Output the [X, Y] coordinate of the center of the cell containing the given text.  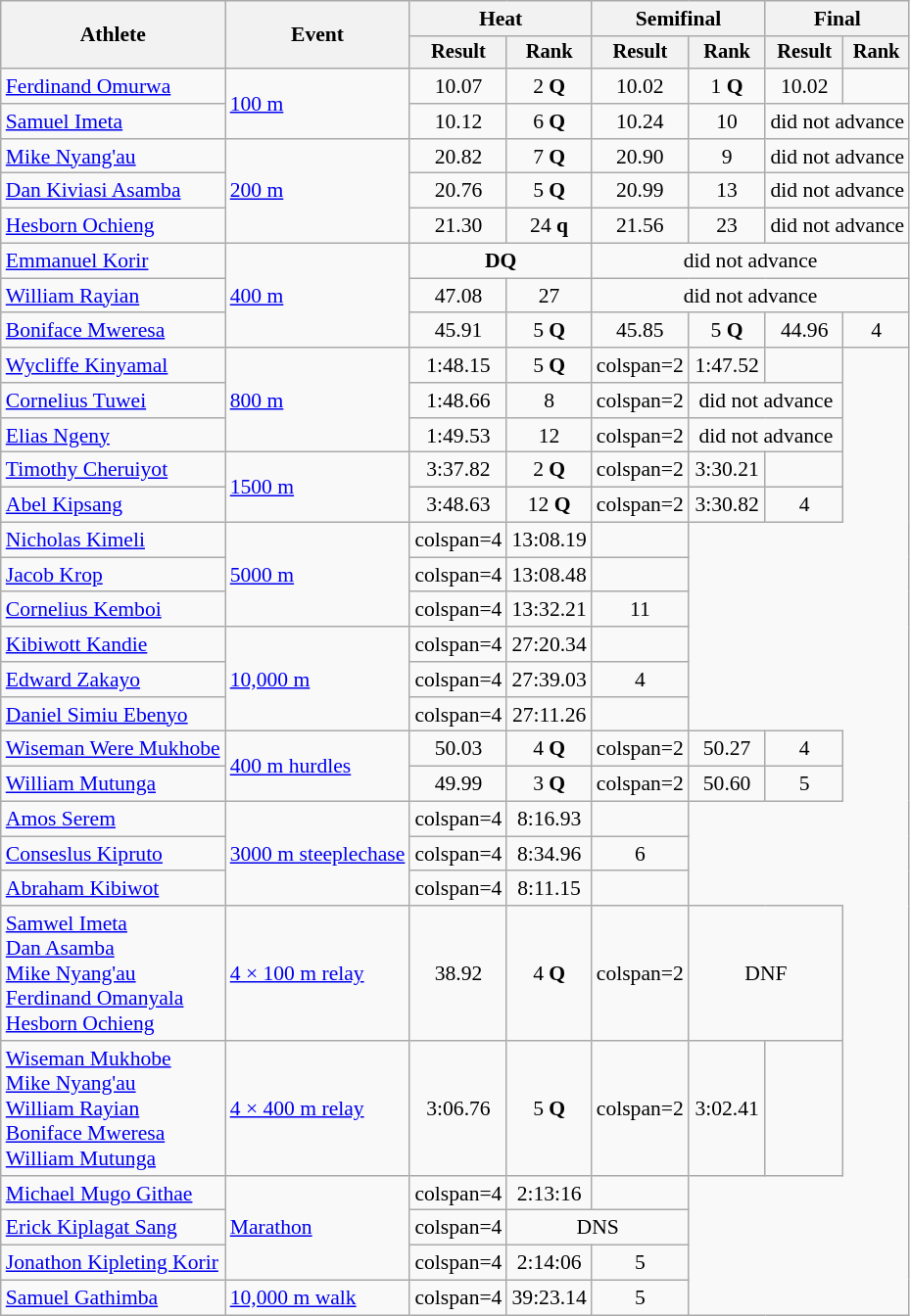
Samuel Imeta [114, 121]
27:39.03 [549, 680]
Daniel Simiu Ebenyo [114, 715]
7 Q [549, 157]
13:08.48 [549, 575]
45.91 [458, 331]
10.24 [641, 121]
12 [549, 436]
23 [727, 226]
200 m [317, 192]
Semifinal [679, 19]
William Mutunga [114, 784]
DNF [766, 973]
8:16.93 [549, 820]
Hesborn Ochieng [114, 226]
3:30.82 [727, 505]
10.12 [458, 121]
2:14:06 [549, 1263]
Athlete [114, 35]
Mike Nyang'au [114, 157]
Jonathon Kipleting Korir [114, 1263]
6 [641, 854]
8:11.15 [549, 889]
6 Q [549, 121]
Samwel ImetaDan AsambaMike Nyang'auFerdinand OmanyalaHesborn Ochieng [114, 973]
Heat [500, 19]
1:48.15 [458, 365]
5000 m [317, 576]
Ferdinand Omurwa [114, 86]
27:20.34 [549, 644]
13 [727, 191]
Samuel Gathimba [114, 1298]
10.07 [458, 86]
Michael Mugo Githae [114, 1194]
Dan Kiviasi Asamba [114, 191]
10 [727, 121]
3:37.82 [458, 470]
Erick Kiplagat Sang [114, 1228]
44.96 [804, 331]
400 m hurdles [317, 766]
Emmanuel Korir [114, 261]
William Rayian [114, 296]
20.99 [641, 191]
DQ [500, 261]
100 m [317, 104]
Kibiwott Kandie [114, 644]
20.76 [458, 191]
8:34.96 [549, 854]
1:48.66 [458, 400]
Wycliffe Kinyamal [114, 365]
50.27 [727, 749]
21.30 [458, 226]
21.56 [641, 226]
3 Q [549, 784]
Cornelius Kemboi [114, 610]
Final [837, 19]
Conseslus Kipruto [114, 854]
24 q [549, 226]
Abel Kipsang [114, 505]
1:47.52 [727, 365]
Event [317, 35]
Wiseman Were Mukhobe [114, 749]
Jacob Krop [114, 575]
50.60 [727, 784]
4 × 100 m relay [317, 973]
800 m [317, 399]
3000 m steeplechase [317, 854]
3:30.21 [727, 470]
4 × 400 m relay [317, 1108]
39:23.14 [549, 1298]
1 Q [727, 86]
3:48.63 [458, 505]
Abraham Kibiwot [114, 889]
12 Q [549, 505]
3:02.41 [727, 1108]
13:32.21 [549, 610]
27:11.26 [549, 715]
Cornelius Tuwei [114, 400]
3:06.76 [458, 1108]
9 [727, 157]
400 m [317, 296]
11 [641, 610]
47.08 [458, 296]
Nicholas Kimeli [114, 540]
1:49.53 [458, 436]
Elias Ngeny [114, 436]
Timothy Cheruiyot [114, 470]
13:08.19 [549, 540]
Edward Zakayo [114, 680]
DNS [598, 1228]
50.03 [458, 749]
38.92 [458, 973]
49.99 [458, 784]
1500 m [317, 488]
Wiseman MukhobeMike Nyang'auWilliam RayianBoniface MweresaWilliam Mutunga [114, 1108]
27 [549, 296]
20.82 [458, 157]
Marathon [317, 1228]
10,000 m [317, 680]
20.90 [641, 157]
Amos Serem [114, 820]
45.85 [641, 331]
10,000 m walk [317, 1298]
Boniface Mweresa [114, 331]
8 [549, 400]
2:13:16 [549, 1194]
